Locate the cell with the specified text and output its (x, y) center coordinate. 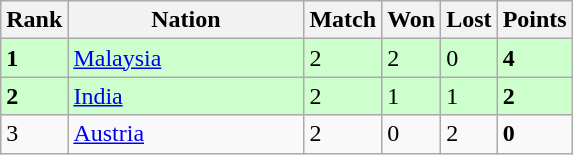
3 (34, 134)
Nation (186, 20)
Malaysia (186, 58)
Rank (34, 20)
Won (412, 20)
Austria (186, 134)
Match (343, 20)
Lost (469, 20)
4 (534, 58)
India (186, 96)
Points (534, 20)
